Detect which cell encompasses the target text, then output its (X, Y) center coordinate. 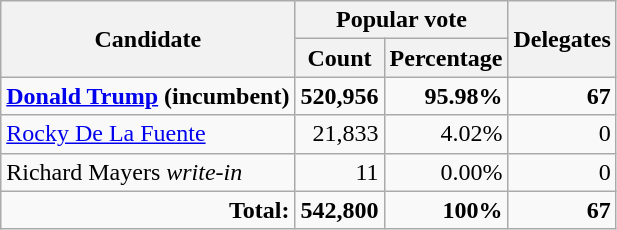
542,800 (340, 210)
Rocky De La Fuente (148, 134)
0.00% (446, 172)
21,833 (340, 134)
Donald Trump (incumbent) (148, 96)
95.98% (446, 96)
11 (340, 172)
Popular vote (402, 20)
Total: (148, 210)
520,956 (340, 96)
Delegates (562, 39)
Percentage (446, 58)
100% (446, 210)
Richard Mayers write-in (148, 172)
Candidate (148, 39)
4.02% (446, 134)
Count (340, 58)
